Provide the [X, Y] coordinate of the cell's center where the given text is located.  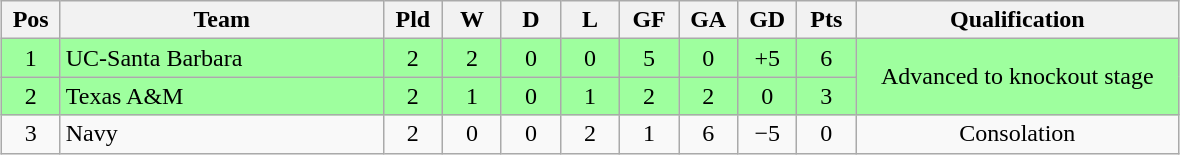
GA [708, 20]
Consolation [1018, 134]
+5 [768, 58]
Navy [222, 134]
L [590, 20]
Team [222, 20]
GF [650, 20]
W [472, 20]
Texas A&M [222, 96]
D [530, 20]
−5 [768, 134]
Advanced to knockout stage [1018, 77]
Qualification [1018, 20]
Pld [412, 20]
GD [768, 20]
UC-Santa Barbara [222, 58]
Pts [826, 20]
Pos [30, 20]
5 [650, 58]
